Search for the cell housing the specified text and yield its [X, Y] center coordinate. 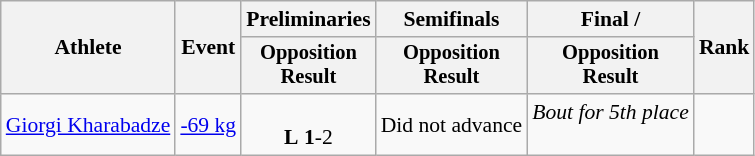
Giorgi Kharabadze [88, 124]
Athlete [88, 48]
Semifinals [452, 19]
Final / [610, 19]
Did not advance [452, 124]
Bout for 5th place [610, 124]
-69 kg [208, 124]
Preliminaries [308, 19]
Rank [724, 48]
L 1-2 [308, 124]
Event [208, 48]
